Provide the [x, y] coordinate of the cell's center where the given text is located.  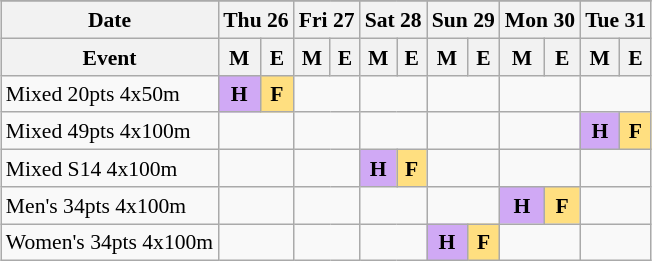
Tue 31 [616, 20]
Event [110, 56]
Mixed S14 4x100m [110, 168]
Mon 30 [540, 20]
Thu 26 [256, 20]
Men's 34pts 4x100m [110, 204]
Sun 29 [464, 20]
Mixed 20pts 4x50m [110, 94]
Sat 28 [394, 20]
Fri 27 [327, 20]
Mixed 49pts 4x100m [110, 130]
Date [110, 20]
Women's 34pts 4x100m [110, 242]
